Extract the [X, Y] coordinate from the center of the cell holding the provided text.  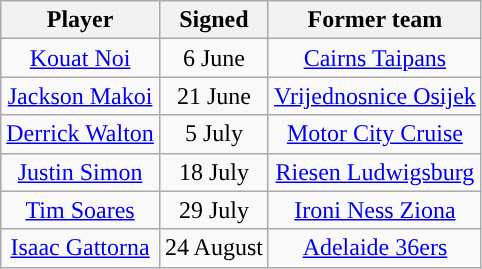
Adelaide 36ers [374, 248]
18 July [214, 172]
Vrijednosnice Osijek [374, 96]
Cairns Taipans [374, 58]
Derrick Walton [80, 134]
Ironi Ness Ziona [374, 210]
Motor City Cruise [374, 134]
Justin Simon [80, 172]
24 August [214, 248]
Signed [214, 20]
5 July [214, 134]
Former team [374, 20]
Player [80, 20]
Jackson Makoi [80, 96]
29 July [214, 210]
Kouat Noi [80, 58]
Isaac Gattorna [80, 248]
Riesen Ludwigsburg [374, 172]
21 June [214, 96]
Tim Soares [80, 210]
6 June [214, 58]
